Scan for the cell matching the given text and deliver its [x, y] coordinate at center. 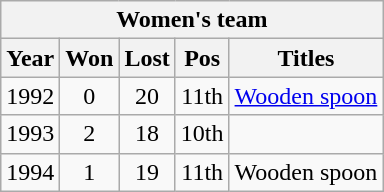
0 [90, 96]
18 [147, 134]
Women's team [192, 20]
Titles [306, 58]
19 [147, 172]
Pos [202, 58]
1993 [30, 134]
20 [147, 96]
10th [202, 134]
2 [90, 134]
1994 [30, 172]
Won [90, 58]
1992 [30, 96]
Lost [147, 58]
Year [30, 58]
1 [90, 172]
